Locate the cell with the specified text and output its [X, Y] center coordinate. 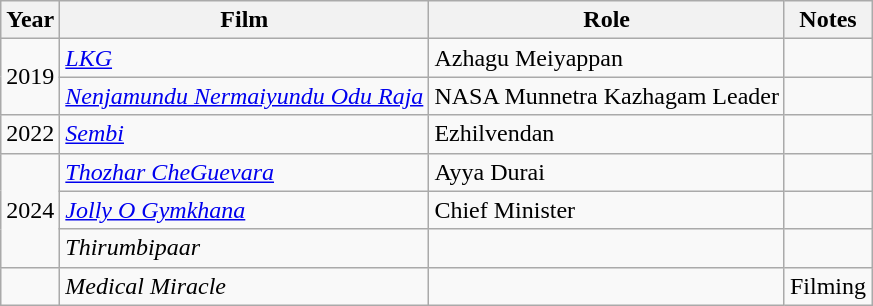
Ayya Durai [607, 172]
Jolly O Gymkhana [244, 210]
Thirumbipaar [244, 248]
LKG [244, 58]
2024 [30, 210]
Azhagu Meiyappan [607, 58]
Medical Miracle [244, 286]
2019 [30, 77]
Year [30, 20]
Chief Minister [607, 210]
Nenjamundu Nermaiyundu Odu Raja [244, 96]
NASA Munnetra Kazhagam Leader [607, 96]
2022 [30, 134]
Filming [828, 286]
Ezhilvendan [607, 134]
Film [244, 20]
Role [607, 20]
Sembi [244, 134]
Thozhar CheGuevara [244, 172]
Notes [828, 20]
